Capture the cell that displays the provided text and extract its (X, Y) central coordinate. 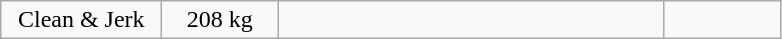
208 kg (220, 20)
Clean & Jerk (82, 20)
